For the text-containing cell, return its midpoint in (X, Y) coordinate format. 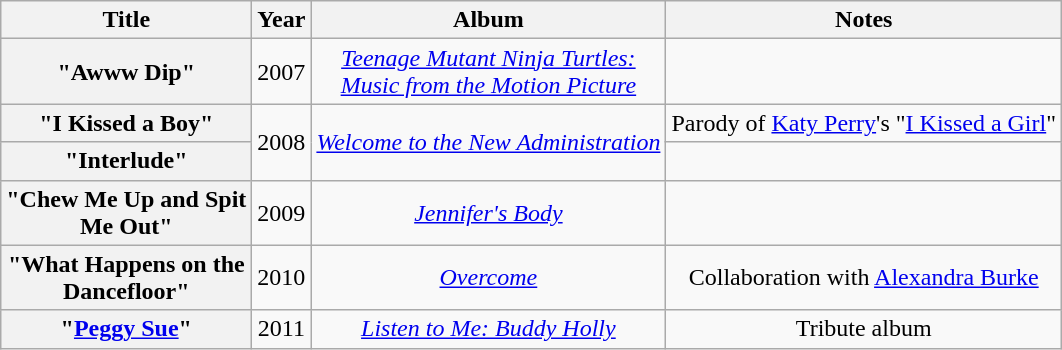
Year (282, 20)
"What Happens on the Dancefloor" (126, 278)
Parody of Katy Perry's "I Kissed a Girl" (864, 123)
Listen to Me: Buddy Holly (488, 329)
Jennifer's Body (488, 212)
Collaboration with Alexandra Burke (864, 278)
"I Kissed a Boy" (126, 123)
2010 (282, 278)
Album (488, 20)
2011 (282, 329)
2008 (282, 142)
Tribute album (864, 329)
Notes (864, 20)
2007 (282, 72)
Overcome (488, 278)
"Peggy Sue" (126, 329)
"Chew Me Up and Spit Me Out" (126, 212)
"Awww Dip" (126, 72)
"Interlude" (126, 161)
Title (126, 20)
Teenage Mutant Ninja Turtles:Music from the Motion Picture (488, 72)
2009 (282, 212)
Welcome to the New Administration (488, 142)
